From the cell containing the given text, extract its center point as [x, y] coordinate. 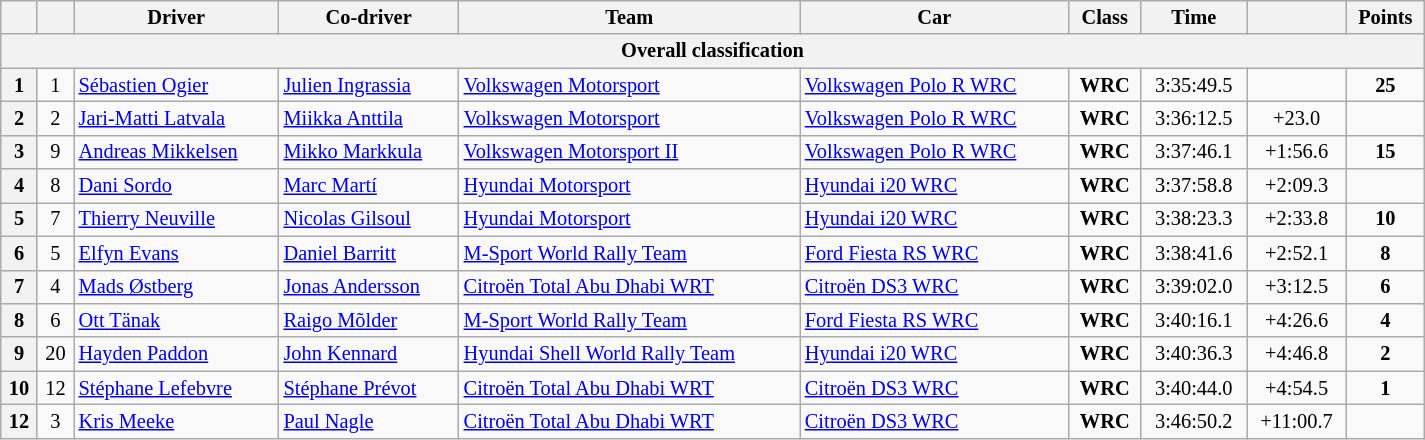
3:38:23.3 [1194, 219]
Kris Meeke [176, 421]
3:40:44.0 [1194, 388]
+4:26.6 [1297, 320]
Jonas Andersson [369, 287]
John Kennard [369, 354]
Ott Tänak [176, 320]
+2:33.8 [1297, 219]
Stéphane Prévot [369, 388]
Sébastien Ogier [176, 85]
Mads Østberg [176, 287]
Mikko Markkula [369, 152]
Raigo Mõlder [369, 320]
3:46:50.2 [1194, 421]
+2:09.3 [1297, 186]
Car [934, 17]
Dani Sordo [176, 186]
Julien Ingrassia [369, 85]
Daniel Barritt [369, 253]
Class [1105, 17]
+4:46.8 [1297, 354]
3:38:41.6 [1194, 253]
3:35:49.5 [1194, 85]
3:36:12.5 [1194, 118]
Driver [176, 17]
+11:00.7 [1297, 421]
+2:52.1 [1297, 253]
+1:56.6 [1297, 152]
3:39:02.0 [1194, 287]
Time [1194, 17]
Team [630, 17]
+3:12.5 [1297, 287]
Volkswagen Motorsport II [630, 152]
3:40:36.3 [1194, 354]
Overall classification [713, 51]
Nicolas Gilsoul [369, 219]
3:37:58.8 [1194, 186]
Jari-Matti Latvala [176, 118]
Hyundai Shell World Rally Team [630, 354]
Marc Martí [369, 186]
Andreas Mikkelsen [176, 152]
3:37:46.1 [1194, 152]
Elfyn Evans [176, 253]
20 [55, 354]
Hayden Paddon [176, 354]
15 [1385, 152]
3:40:16.1 [1194, 320]
+23.0 [1297, 118]
Stéphane Lefebvre [176, 388]
+4:54.5 [1297, 388]
Thierry Neuville [176, 219]
Points [1385, 17]
25 [1385, 85]
Co-driver [369, 17]
Paul Nagle [369, 421]
Miikka Anttila [369, 118]
